Return (X, Y) of the center of cell containing provided text 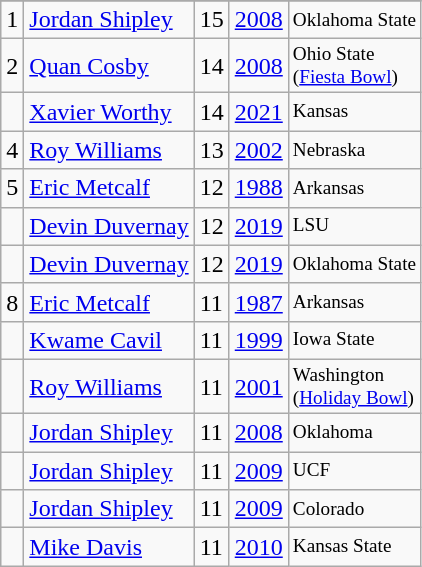
Kansas (354, 112)
Nebraska (354, 150)
13 (212, 150)
Colorado (354, 509)
UCF (354, 471)
2 (12, 66)
Quan Cosby (109, 66)
4 (12, 150)
1988 (258, 188)
Kansas State (354, 547)
5 (12, 188)
1999 (258, 340)
Kwame Cavil (109, 340)
1987 (258, 302)
Iowa State (354, 340)
Washington(Holiday Bowl) (354, 386)
2001 (258, 386)
15 (212, 20)
8 (12, 302)
Mike Davis (109, 547)
Oklahoma (354, 433)
1 (12, 20)
Xavier Worthy (109, 112)
2010 (258, 547)
LSU (354, 226)
2002 (258, 150)
Ohio State(Fiesta Bowl) (354, 66)
2021 (258, 112)
